Capture the cell that displays the provided text and extract its (x, y) central coordinate. 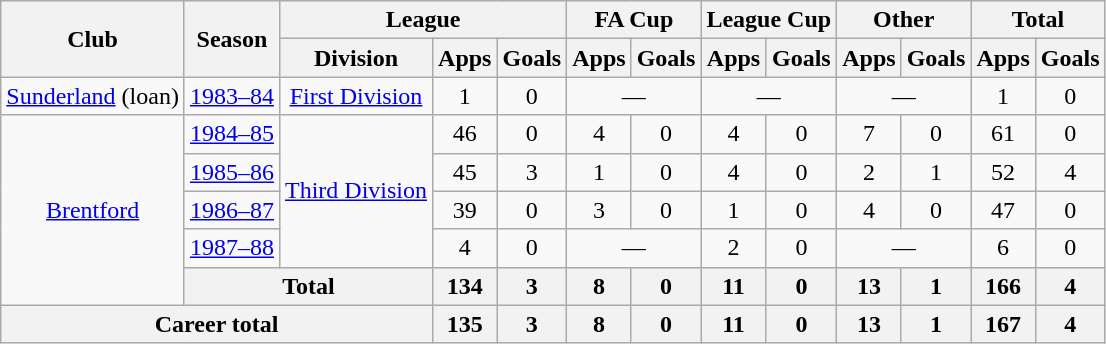
Third Division (356, 191)
Brentford (93, 210)
6 (1003, 248)
Sunderland (loan) (93, 96)
1985–86 (232, 172)
1983–84 (232, 96)
45 (465, 172)
7 (869, 134)
Other (904, 20)
League Cup (769, 20)
1986–87 (232, 210)
1984–85 (232, 134)
Career total (217, 324)
39 (465, 210)
46 (465, 134)
FA Cup (634, 20)
61 (1003, 134)
167 (1003, 324)
League (422, 20)
135 (465, 324)
Club (93, 39)
52 (1003, 172)
166 (1003, 286)
1987–88 (232, 248)
First Division (356, 96)
Division (356, 58)
134 (465, 286)
Season (232, 39)
47 (1003, 210)
